Detect which cell encompasses the target text, then output its (x, y) center coordinate. 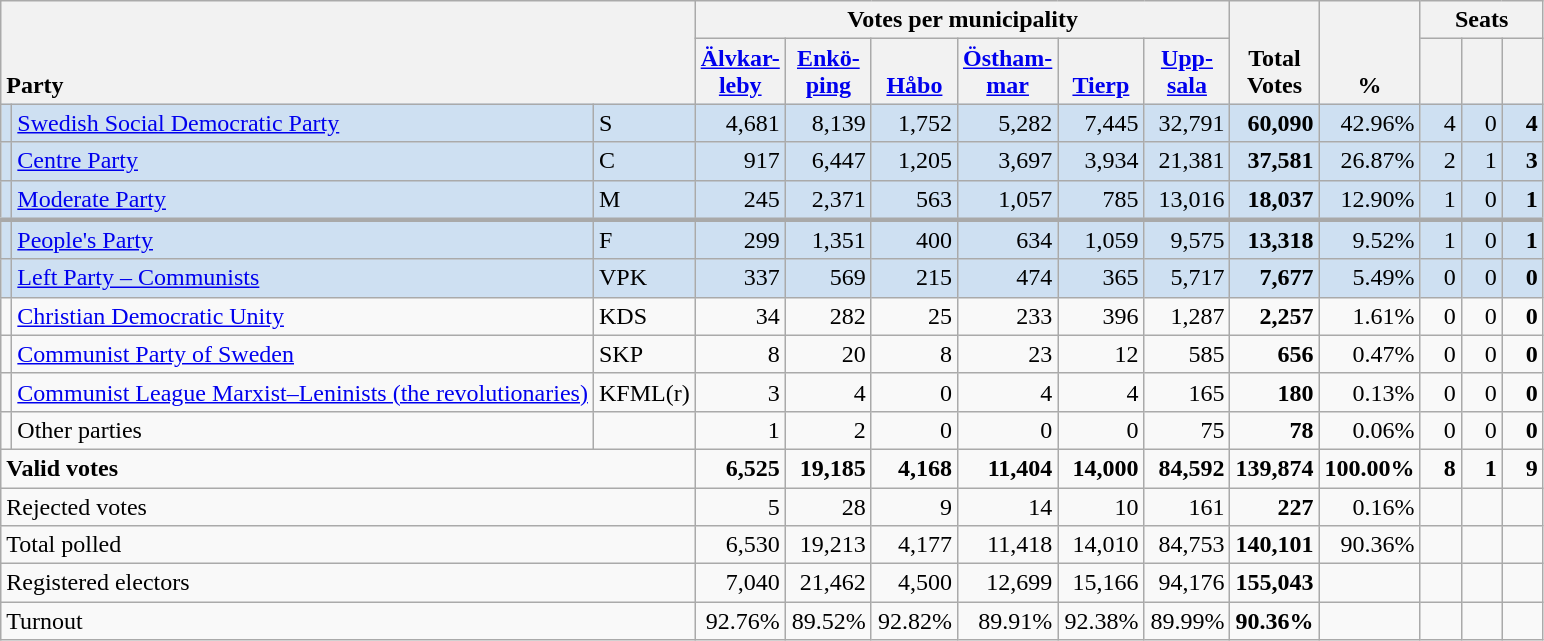
21,462 (828, 583)
140,101 (1274, 545)
1,752 (914, 123)
233 (1007, 316)
2,371 (828, 200)
5,282 (1007, 123)
282 (828, 316)
84,753 (1187, 545)
Upp- sala (1187, 72)
Other parties (303, 430)
Moderate Party (303, 200)
14,010 (1101, 545)
23 (1007, 354)
9,575 (1187, 240)
9.52% (1370, 240)
C (644, 161)
245 (740, 200)
337 (740, 278)
Swedish Social Democratic Party (303, 123)
Communist Party of Sweden (303, 354)
10 (1101, 507)
37,581 (1274, 161)
365 (1101, 278)
14,000 (1101, 468)
0.13% (1370, 392)
12 (1101, 354)
5 (740, 507)
656 (1274, 354)
1,059 (1101, 240)
18,037 (1274, 200)
34 (740, 316)
4,168 (914, 468)
People's Party (303, 240)
Total Votes (1274, 52)
Älvkar- leby (740, 72)
161 (1187, 507)
634 (1007, 240)
1,351 (828, 240)
1,287 (1187, 316)
4,681 (740, 123)
F (644, 240)
VPK (644, 278)
0.06% (1370, 430)
26.87% (1370, 161)
94,176 (1187, 583)
14 (1007, 507)
Communist League Marxist–Leninists (the revolutionaries) (303, 392)
89.91% (1007, 621)
155,043 (1274, 583)
1.61% (1370, 316)
6,525 (740, 468)
% (1370, 52)
3,697 (1007, 161)
28 (828, 507)
13,016 (1187, 200)
1,205 (914, 161)
KFML(r) (644, 392)
Enkö- ping (828, 72)
92.76% (740, 621)
5,717 (1187, 278)
89.52% (828, 621)
M (644, 200)
19,185 (828, 468)
5.49% (1370, 278)
12,699 (1007, 583)
11,418 (1007, 545)
8,139 (828, 123)
474 (1007, 278)
585 (1187, 354)
Seats (1482, 20)
6,530 (740, 545)
0.16% (1370, 507)
78 (1274, 430)
139,874 (1274, 468)
227 (1274, 507)
Håbo (914, 72)
180 (1274, 392)
21,381 (1187, 161)
89.99% (1187, 621)
Left Party – Communists (303, 278)
Rejected votes (348, 507)
100.00% (1370, 468)
Östham- mar (1007, 72)
215 (914, 278)
7,677 (1274, 278)
396 (1101, 316)
42.96% (1370, 123)
Votes per municipality (962, 20)
0.47% (1370, 354)
32,791 (1187, 123)
92.38% (1101, 621)
84,592 (1187, 468)
785 (1101, 200)
Valid votes (348, 468)
Christian Democratic Unity (303, 316)
Total polled (348, 545)
6,447 (828, 161)
Centre Party (303, 161)
20 (828, 354)
60,090 (1274, 123)
92.82% (914, 621)
400 (914, 240)
1,057 (1007, 200)
Turnout (348, 621)
569 (828, 278)
Party (348, 52)
Tierp (1101, 72)
Registered electors (348, 583)
4,177 (914, 545)
13,318 (1274, 240)
563 (914, 200)
75 (1187, 430)
S (644, 123)
299 (740, 240)
11,404 (1007, 468)
165 (1187, 392)
25 (914, 316)
4,500 (914, 583)
SKP (644, 354)
7,040 (740, 583)
12.90% (1370, 200)
3,934 (1101, 161)
KDS (644, 316)
7,445 (1101, 123)
2,257 (1274, 316)
15,166 (1101, 583)
19,213 (828, 545)
917 (740, 161)
